For the text-containing cell, return its midpoint in [X, Y] coordinate format. 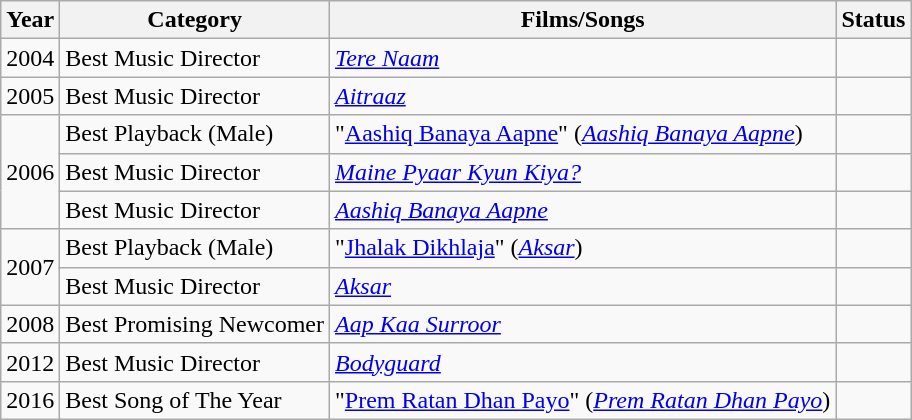
Aap Kaa Surroor [583, 324]
2007 [30, 267]
Aitraaz [583, 96]
Films/Songs [583, 20]
Aashiq Banaya Aapne [583, 210]
2005 [30, 96]
2008 [30, 324]
Maine Pyaar Kyun Kiya? [583, 172]
Bodyguard [583, 362]
Best Song of The Year [195, 400]
"Prem Ratan Dhan Payo" (Prem Ratan Dhan Payo) [583, 400]
Year [30, 20]
Aksar [583, 286]
Tere Naam [583, 58]
Best Promising Newcomer [195, 324]
2012 [30, 362]
Status [874, 20]
"Jhalak Dikhlaja" (Aksar) [583, 248]
2016 [30, 400]
2006 [30, 172]
"Aashiq Banaya Aapne" (Aashiq Banaya Aapne) [583, 134]
Category [195, 20]
2004 [30, 58]
